Detect which cell encompasses the target text, then output its [X, Y] center coordinate. 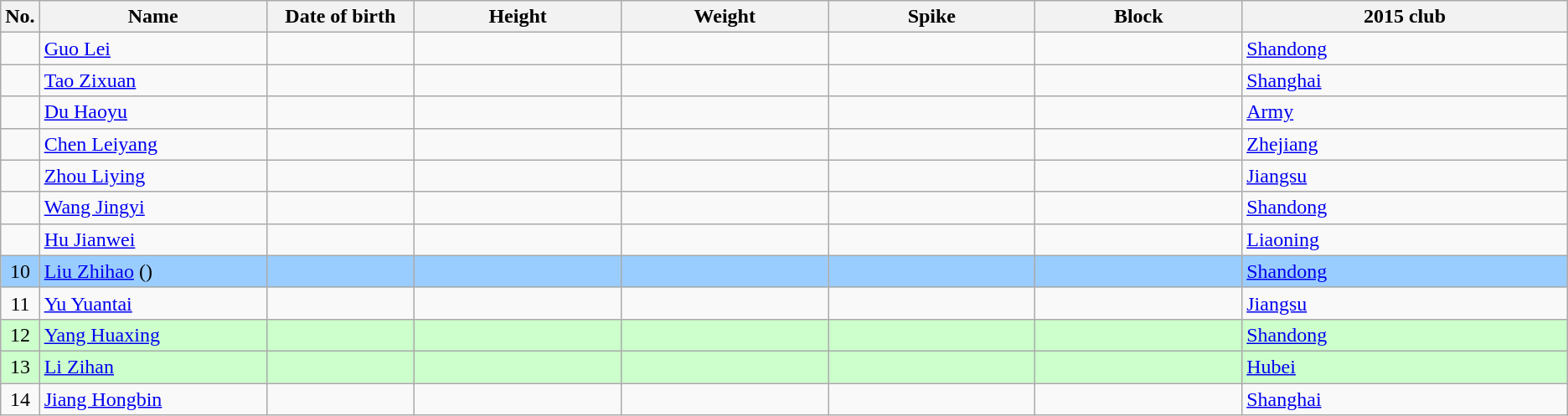
Liu Zhihao () [152, 271]
Name [152, 17]
Liaoning [1406, 239]
Hu Jianwei [152, 239]
Guo Lei [152, 49]
Chen Leiyang [152, 144]
No. [20, 17]
Hubei [1406, 367]
Army [1406, 112]
Yang Huaxing [152, 335]
14 [20, 399]
Zhejiang [1406, 144]
Jiang Hongbin [152, 399]
Zhou Liying [152, 176]
13 [20, 367]
Block [1139, 17]
Tao Zixuan [152, 80]
2015 club [1406, 17]
Height [518, 17]
Wang Jingyi [152, 208]
Du Haoyu [152, 112]
Yu Yuantai [152, 303]
11 [20, 303]
Date of birth [340, 17]
Li Zihan [152, 367]
12 [20, 335]
10 [20, 271]
Weight [725, 17]
Spike [931, 17]
